Output the [X, Y] coordinate of the center of the cell containing the given text.  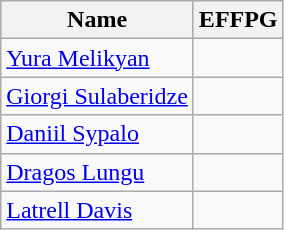
Daniil Sypalo [98, 134]
Giorgi Sulaberidze [98, 96]
Dragos Lungu [98, 172]
Name [98, 20]
Yura Melikyan [98, 58]
Latrell Davis [98, 210]
EFFPG [238, 20]
